For the text-containing cell, return its midpoint in [x, y] coordinate format. 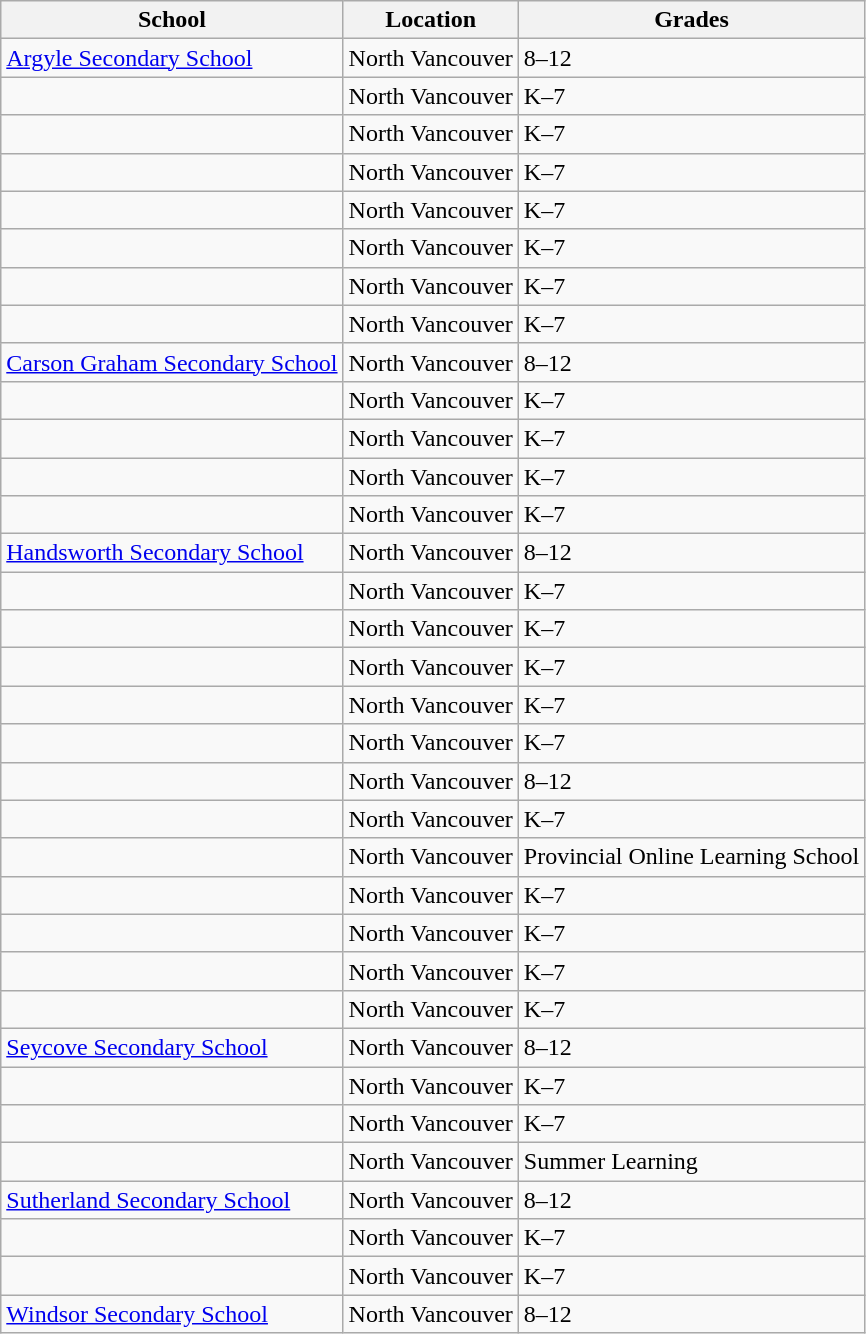
Sutherland Secondary School [172, 1200]
Grades [691, 20]
Seycove Secondary School [172, 1047]
Location [430, 20]
Provincial Online Learning School [691, 857]
School [172, 20]
Carson Graham Secondary School [172, 362]
Summer Learning [691, 1162]
Argyle Secondary School [172, 58]
Handsworth Secondary School [172, 553]
Windsor Secondary School [172, 1314]
